From the cell containing the given text, extract its center point as [X, Y] coordinate. 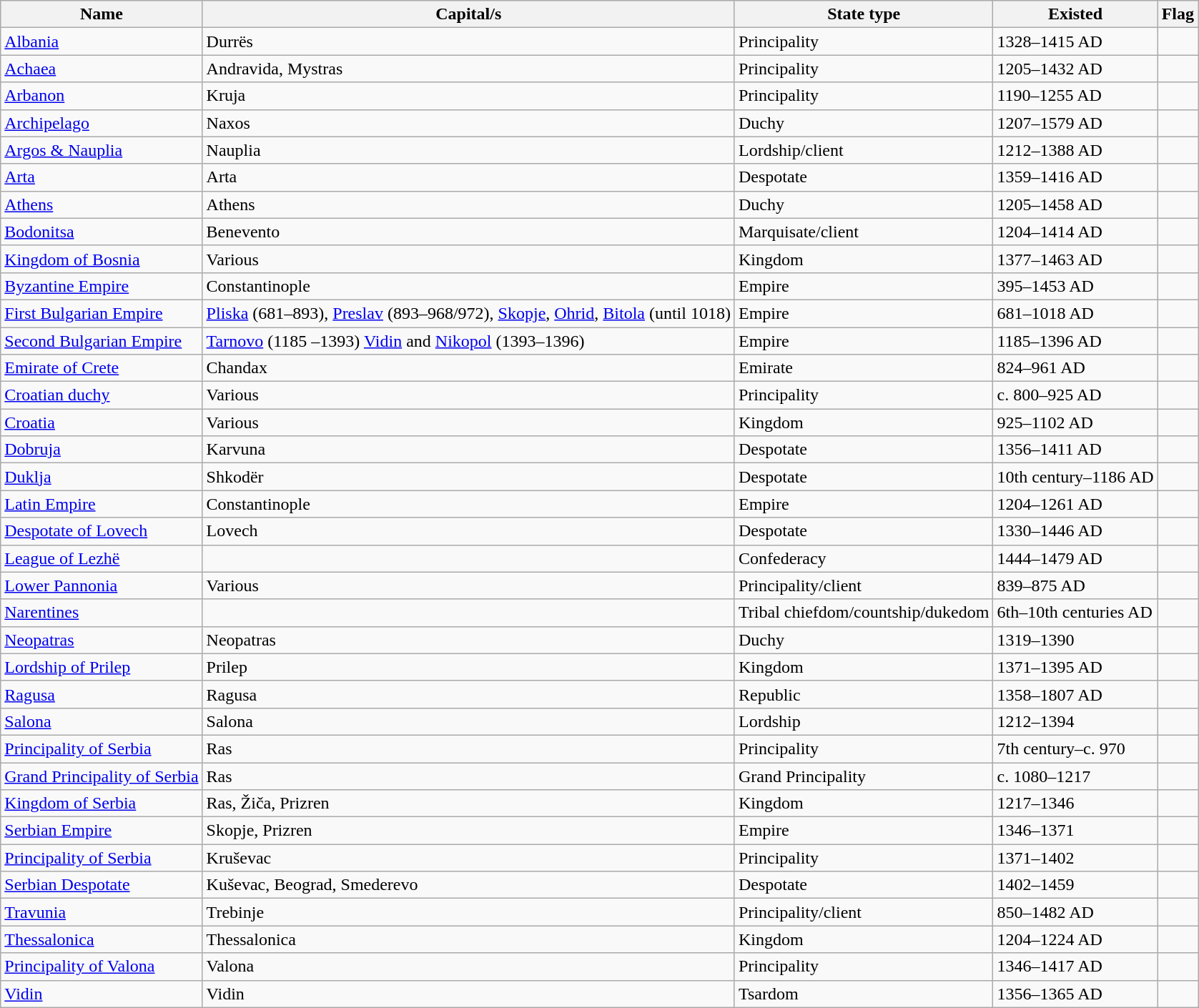
Durrës [468, 41]
Tribal chiefdom/countship/dukedom [864, 613]
1346–1371 [1075, 831]
c. 1080–1217 [1075, 776]
395–1453 AD [1075, 286]
839–875 AD [1075, 585]
1204–1261 AD [1075, 504]
850–1482 AD [1075, 912]
Travunia [102, 912]
Kruja [468, 96]
1217–1346 [1075, 804]
Tsardom [864, 994]
Confederacy [864, 558]
Shkodër [468, 477]
Kingdom of Serbia [102, 804]
Valona [468, 967]
1212–1394 [1075, 721]
1328–1415 AD [1075, 41]
Emirate [864, 368]
Skopje, Prizren [468, 831]
Byzantine Empire [102, 286]
1377–1463 AD [1075, 259]
6th–10th centuries AD [1075, 613]
c. 800–925 AD [1075, 395]
First Bulgarian Empire [102, 313]
1319–1390 [1075, 640]
Republic [864, 694]
Capital/s [468, 14]
Serbian Despotate [102, 885]
Existed [1075, 14]
Emirate of Crete [102, 368]
Arbanon [102, 96]
Bodonitsa [102, 232]
1190–1255 AD [1075, 96]
Ras, Žiča, Prizren [468, 804]
925–1102 AD [1075, 423]
Croatian duchy [102, 395]
Naxos [468, 123]
1205–1458 AD [1075, 204]
State type [864, 14]
Albania [102, 41]
Tarnovo (1185 –1393) Vidin and Nikopol (1393–1396) [468, 341]
Lower Pannonia [102, 585]
1204–1414 AD [1075, 232]
Lordship [864, 721]
1402–1459 [1075, 885]
Prilep [468, 667]
Duklja [102, 477]
Andravida, Mystras [468, 69]
1346–1417 AD [1075, 967]
Nauplia [468, 150]
1371–1402 [1075, 858]
Marquisate/client [864, 232]
1359–1416 AD [1075, 177]
1356–1365 AD [1075, 994]
1207–1579 AD [1075, 123]
1204–1224 AD [1075, 939]
Lordship of Prilep [102, 667]
Argos & Nauplia [102, 150]
Narentines [102, 613]
681–1018 AD [1075, 313]
Chandax [468, 368]
Benevento [468, 232]
1371–1395 AD [1075, 667]
1444–1479 AD [1075, 558]
Archipelago [102, 123]
1212–1388 AD [1075, 150]
Kruševac [468, 858]
Name [102, 14]
Kuševac, Beograd, Smederevo [468, 885]
Dobruja [102, 450]
Second Bulgarian Empire [102, 341]
Achaea [102, 69]
824–961 AD [1075, 368]
Pliska (681–893), Preslav (893–968/972), Skopje, Ohrid, Bitola (until 1018) [468, 313]
Despotate of Lovech [102, 531]
Karvuna [468, 450]
Grand Principality [864, 776]
Grand Principality of Serbia [102, 776]
League of Lezhë [102, 558]
1330–1446 AD [1075, 531]
Lovech [468, 531]
Principality of Valona [102, 967]
Lordship/client [864, 150]
Croatia [102, 423]
1205–1432 AD [1075, 69]
Serbian Empire [102, 831]
Trebinje [468, 912]
Latin Empire [102, 504]
10th century–1186 AD [1075, 477]
1185–1396 AD [1075, 341]
1358–1807 AD [1075, 694]
Kingdom of Bosnia [102, 259]
7th century–c. 970 [1075, 748]
Flag [1178, 14]
1356–1411 AD [1075, 450]
